Return (x, y) of the center of cell containing provided text 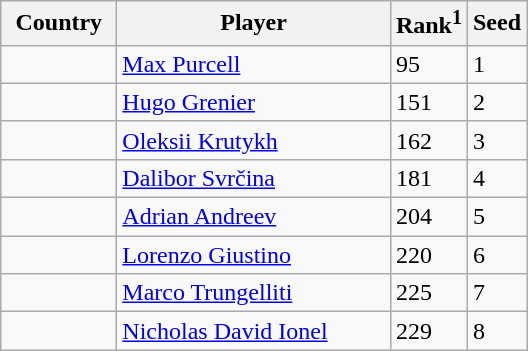
Lorenzo Giustino (254, 255)
7 (496, 293)
Marco Trungelliti (254, 293)
Seed (496, 24)
1 (496, 64)
4 (496, 178)
151 (428, 102)
Nicholas David Ionel (254, 331)
2 (496, 102)
Max Purcell (254, 64)
8 (496, 331)
204 (428, 217)
3 (496, 140)
Dalibor Svrčina (254, 178)
6 (496, 255)
Rank1 (428, 24)
Country (59, 24)
95 (428, 64)
5 (496, 217)
181 (428, 178)
Player (254, 24)
Adrian Andreev (254, 217)
Hugo Grenier (254, 102)
Oleksii Krutykh (254, 140)
162 (428, 140)
229 (428, 331)
225 (428, 293)
220 (428, 255)
